Return the [x, y] coordinate for the center point of the cell that contains the specified text.  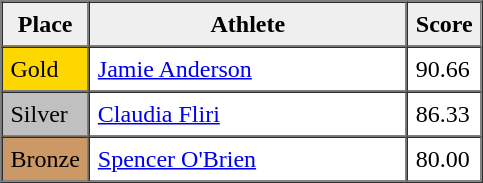
Silver [46, 114]
Athlete [248, 24]
86.33 [444, 114]
Claudia Fliri [248, 114]
Gold [46, 68]
Score [444, 24]
Jamie Anderson [248, 68]
Place [46, 24]
Bronze [46, 158]
90.66 [444, 68]
80.00 [444, 158]
Spencer O'Brien [248, 158]
